Find where the given text appears and provide that cell's center as (X, Y) coordinate. 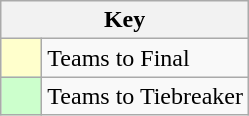
Teams to Tiebreaker (146, 96)
Key (125, 20)
Teams to Final (146, 58)
